From the cell containing the given text, extract its center point as [x, y] coordinate. 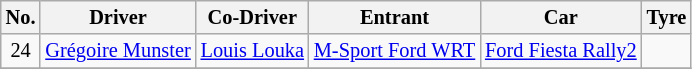
24 [21, 51]
Tyre [667, 17]
Driver [118, 17]
Entrant [394, 17]
Car [560, 17]
Co-Driver [252, 17]
Grégoire Munster [118, 51]
No. [21, 17]
M-Sport Ford WRT [394, 51]
Ford Fiesta Rally2 [560, 51]
Louis Louka [252, 51]
